Capture the cell that displays the provided text and extract its [X, Y] central coordinate. 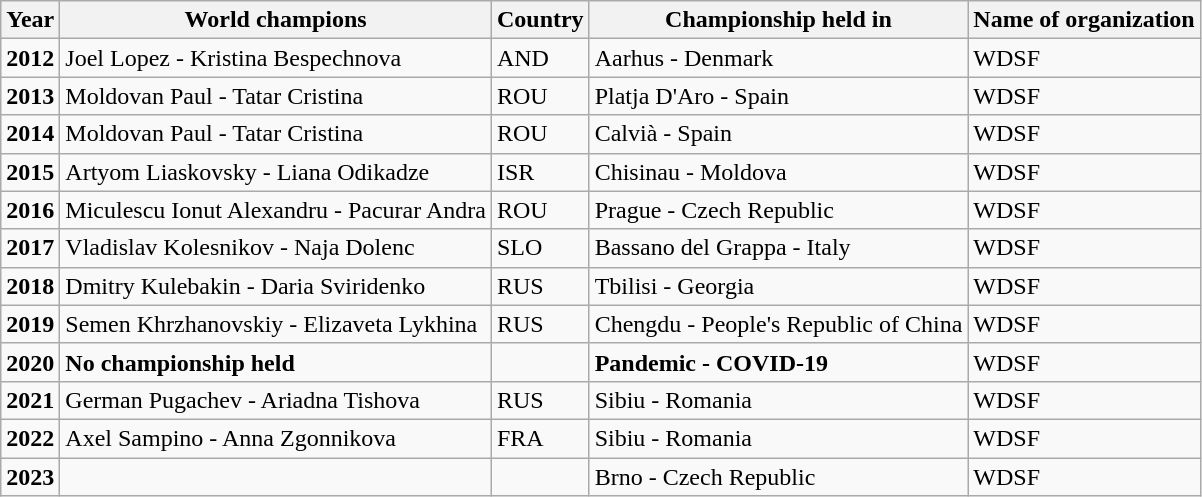
Semen Khrzhanovskiy - Elizaveta Lykhina [276, 324]
Year [30, 20]
Championship held in [778, 20]
German Pugachev - Ariadna Tishova [276, 400]
Bassano del Grappa - Italy [778, 248]
Axel Sampino - Anna Zgonnikova [276, 438]
No championship held [276, 362]
2014 [30, 134]
2021 [30, 400]
2020 [30, 362]
Chengdu - People's Republic of China [778, 324]
Pandemic - COVID-19 [778, 362]
World champions [276, 20]
2023 [30, 477]
2017 [30, 248]
Platja D'Aro - Spain [778, 96]
2012 [30, 58]
Calvià - Spain [778, 134]
2022 [30, 438]
Miculescu Ionut Alexandru - Pacurar Andra [276, 210]
SLO [540, 248]
Dmitry Kulebakin - Daria Sviridenko [276, 286]
ISR [540, 172]
Tbilisi - Georgia [778, 286]
Aarhus - Denmark [778, 58]
Name of organization [1084, 20]
2019 [30, 324]
2016 [30, 210]
2015 [30, 172]
2013 [30, 96]
Joel Lopez - Kristina Bespechnova [276, 58]
FRA [540, 438]
Artyom Liaskovsky - Liana Odikadze [276, 172]
AND [540, 58]
Brno - Czech Republic [778, 477]
2018 [30, 286]
Chisinau - Moldova [778, 172]
Vladislav Kolesnikov - Naja Dolenc [276, 248]
Prague - Czech Republic [778, 210]
Country [540, 20]
